For the text-containing cell, return its midpoint in (x, y) coordinate format. 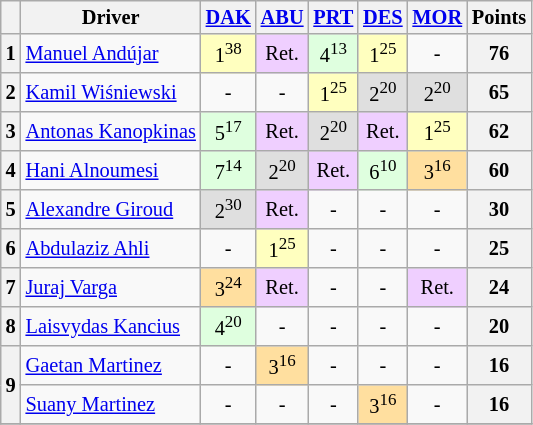
4 (11, 170)
Gaetan Martinez (111, 366)
25 (499, 248)
65 (499, 92)
MOR (438, 17)
9 (11, 385)
20 (499, 326)
3 (11, 132)
517 (228, 132)
DES (382, 17)
62 (499, 132)
76 (499, 54)
Points (499, 17)
6 (11, 248)
714 (228, 170)
413 (333, 54)
Manuel Andújar (111, 54)
138 (228, 54)
24 (499, 288)
324 (228, 288)
Hani Alnoumesi (111, 170)
610 (382, 170)
Abdulaziz Ahli (111, 248)
7 (11, 288)
1 (11, 54)
DAK (228, 17)
Antonas Kanopkinas (111, 132)
Driver (111, 17)
PRT (333, 17)
Laisvydas Kancius (111, 326)
8 (11, 326)
Juraj Varga (111, 288)
ABU (282, 17)
2 (11, 92)
Alexandre Giroud (111, 210)
Suany Martinez (111, 404)
420 (228, 326)
5 (11, 210)
Kamil Wiśniewski (111, 92)
60 (499, 170)
230 (228, 210)
30 (499, 210)
